Find where the given text appears and provide that cell's center as [X, Y] coordinate. 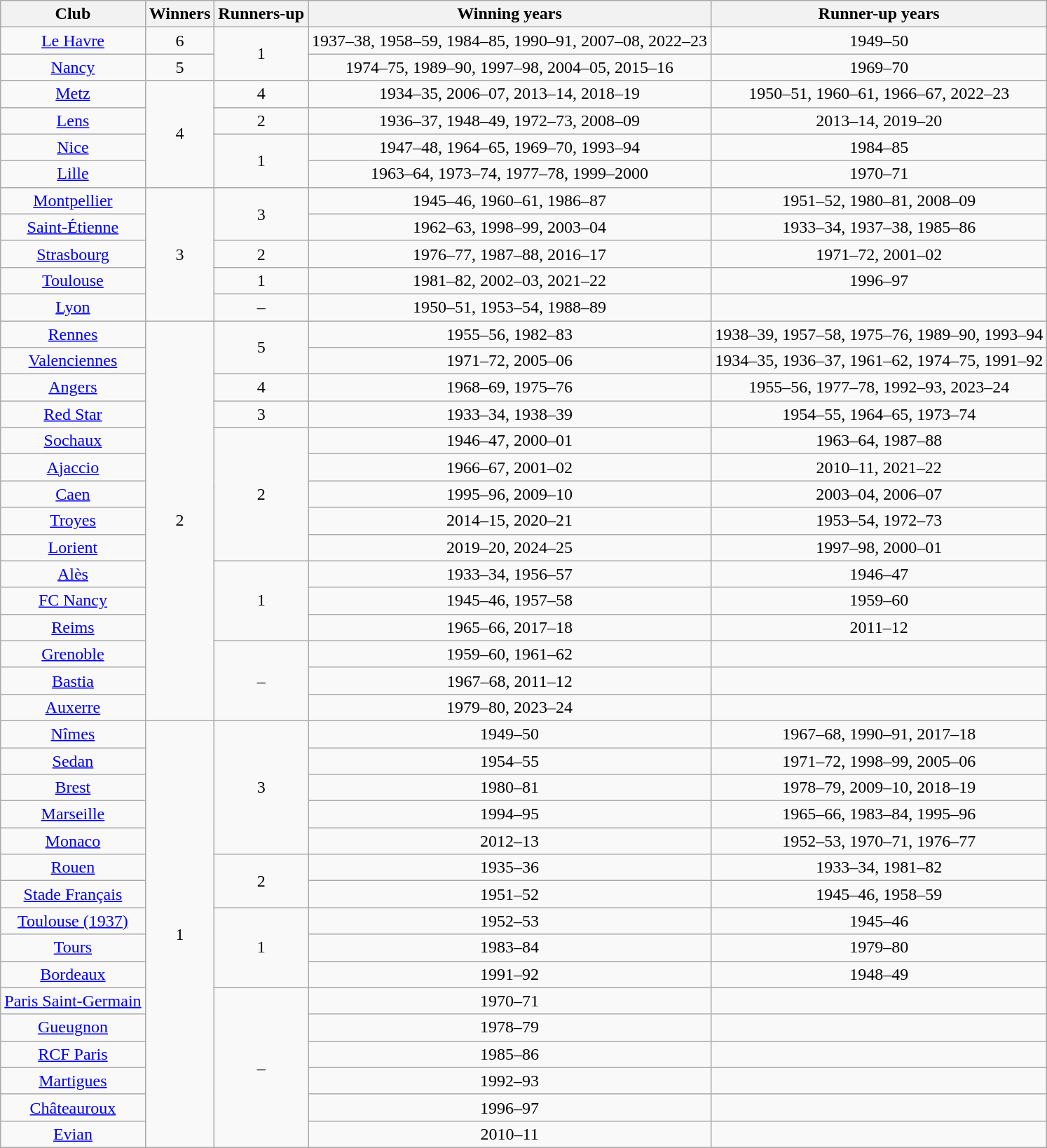
1936–37, 1948–49, 1972–73, 2008–09 [510, 121]
Rouen [73, 868]
1991–92 [510, 974]
1937–38, 1958–59, 1984–85, 1990–91, 2007–08, 2022–23 [510, 41]
2012–13 [510, 841]
1938–39, 1957–58, 1975–76, 1989–90, 1993–94 [879, 334]
Metz [73, 94]
Ajaccio [73, 467]
1976–77, 1987–88, 2016–17 [510, 254]
1952–53, 1970–71, 1976–77 [879, 841]
1981–82, 2002–03, 2021–22 [510, 280]
1952–53 [510, 921]
Nancy [73, 67]
Monaco [73, 841]
1966–67, 2001–02 [510, 467]
1945–46, 1957–58 [510, 601]
1984–85 [879, 147]
1967–68, 2011–12 [510, 681]
Bastia [73, 681]
Winners [179, 14]
1935–36 [510, 868]
Lille [73, 174]
Evian [73, 1134]
1963–64, 1973–74, 1977–78, 1999–2000 [510, 174]
Martigues [73, 1081]
Runners-up [261, 14]
2011–12 [879, 627]
Montpellier [73, 200]
1948–49 [879, 974]
1992–93 [510, 1081]
2013–14, 2019–20 [879, 121]
1946–47, 2000–01 [510, 441]
Caen [73, 494]
Sochaux [73, 441]
1959–60, 1961–62 [510, 654]
1979–80 [879, 948]
1945–46, 1960–61, 1986–87 [510, 200]
1962–63, 1998–99, 2003–04 [510, 227]
2014–15, 2020–21 [510, 521]
1953–54, 1972–73 [879, 521]
Grenoble [73, 654]
1954–55 [510, 760]
1933–34, 1981–82 [879, 868]
Alès [73, 574]
2019–20, 2024–25 [510, 547]
Red Star [73, 414]
Angers [73, 388]
Paris Saint-Germain [73, 1001]
1980–81 [510, 788]
Winning years [510, 14]
1965–66, 1983–84, 1995–96 [879, 814]
Lyon [73, 307]
Nîmes [73, 734]
Nice [73, 147]
1955–56, 1977–78, 1992–93, 2023–24 [879, 388]
1955–56, 1982–83 [510, 334]
FC Nancy [73, 601]
1974–75, 1989–90, 1997–98, 2004–05, 2015–16 [510, 67]
Marseille [73, 814]
1978–79 [510, 1027]
1983–84 [510, 948]
1959–60 [879, 601]
1934–35, 2006–07, 2013–14, 2018–19 [510, 94]
Valenciennes [73, 361]
1950–51, 1953–54, 1988–89 [510, 307]
1967–68, 1990–91, 2017–18 [879, 734]
Runner-up years [879, 14]
1946–47 [879, 574]
Auxerre [73, 707]
Club [73, 14]
Strasbourg [73, 254]
1969–70 [879, 67]
Brest [73, 788]
1979–80, 2023–24 [510, 707]
1978–79, 2009–10, 2018–19 [879, 788]
1985–86 [510, 1054]
6 [179, 41]
1968–69, 1975–76 [510, 388]
Stade Français [73, 894]
1951–52 [510, 894]
Saint-Étienne [73, 227]
2003–04, 2006–07 [879, 494]
1947–48, 1964–65, 1969–70, 1993–94 [510, 147]
1971–72, 2001–02 [879, 254]
Toulouse (1937) [73, 921]
1954–55, 1964–65, 1973–74 [879, 414]
Lorient [73, 547]
1945–46, 1958–59 [879, 894]
1933–34, 1938–39 [510, 414]
1997–98, 2000–01 [879, 547]
Lens [73, 121]
2010–11 [510, 1134]
Châteauroux [73, 1107]
1995–96, 2009–10 [510, 494]
Toulouse [73, 280]
Troyes [73, 521]
1971–72, 2005–06 [510, 361]
1933–34, 1937–38, 1985–86 [879, 227]
1951–52, 1980–81, 2008–09 [879, 200]
Gueugnon [73, 1027]
1933–34, 1956–57 [510, 574]
Rennes [73, 334]
1963–64, 1987–88 [879, 441]
RCF Paris [73, 1054]
Le Havre [73, 41]
Reims [73, 627]
Tours [73, 948]
1965–66, 2017–18 [510, 627]
1945–46 [879, 921]
1971–72, 1998–99, 2005–06 [879, 760]
2010–11, 2021–22 [879, 467]
1950–51, 1960–61, 1966–67, 2022–23 [879, 94]
1934–35, 1936–37, 1961–62, 1974–75, 1991–92 [879, 361]
Sedan [73, 760]
1994–95 [510, 814]
Bordeaux [73, 974]
